Extract the (X, Y) coordinate from the center of the cell holding the provided text.  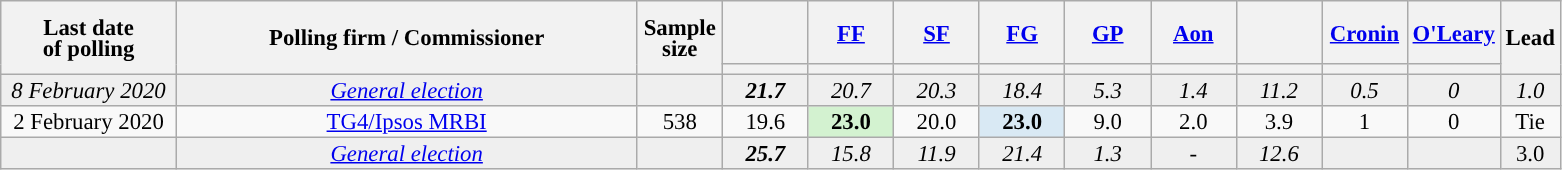
Lead (1530, 38)
Tie (1530, 122)
Samplesize (680, 38)
Cronin (1365, 32)
FF (851, 32)
Polling firm / Commissioner (406, 38)
20.0 (937, 122)
9.0 (1108, 122)
FG (1022, 32)
Last dateof polling (89, 38)
20.3 (937, 91)
O'Leary (1454, 32)
SF (937, 32)
2 February 2020 (89, 122)
1.0 (1530, 91)
3.0 (1530, 154)
21.4 (1022, 154)
25.7 (766, 154)
12.6 (1279, 154)
- (1193, 154)
538 (680, 122)
5.3 (1108, 91)
1.4 (1193, 91)
2.0 (1193, 122)
1.3 (1108, 154)
18.4 (1022, 91)
20.7 (851, 91)
11.2 (1279, 91)
Aon (1193, 32)
21.7 (766, 91)
8 February 2020 (89, 91)
11.9 (937, 154)
GP (1108, 32)
19.6 (766, 122)
TG4/Ipsos MRBI (406, 122)
0.5 (1365, 91)
3.9 (1279, 122)
1 (1365, 122)
15.8 (851, 154)
